Capture the cell that displays the provided text and extract its (X, Y) central coordinate. 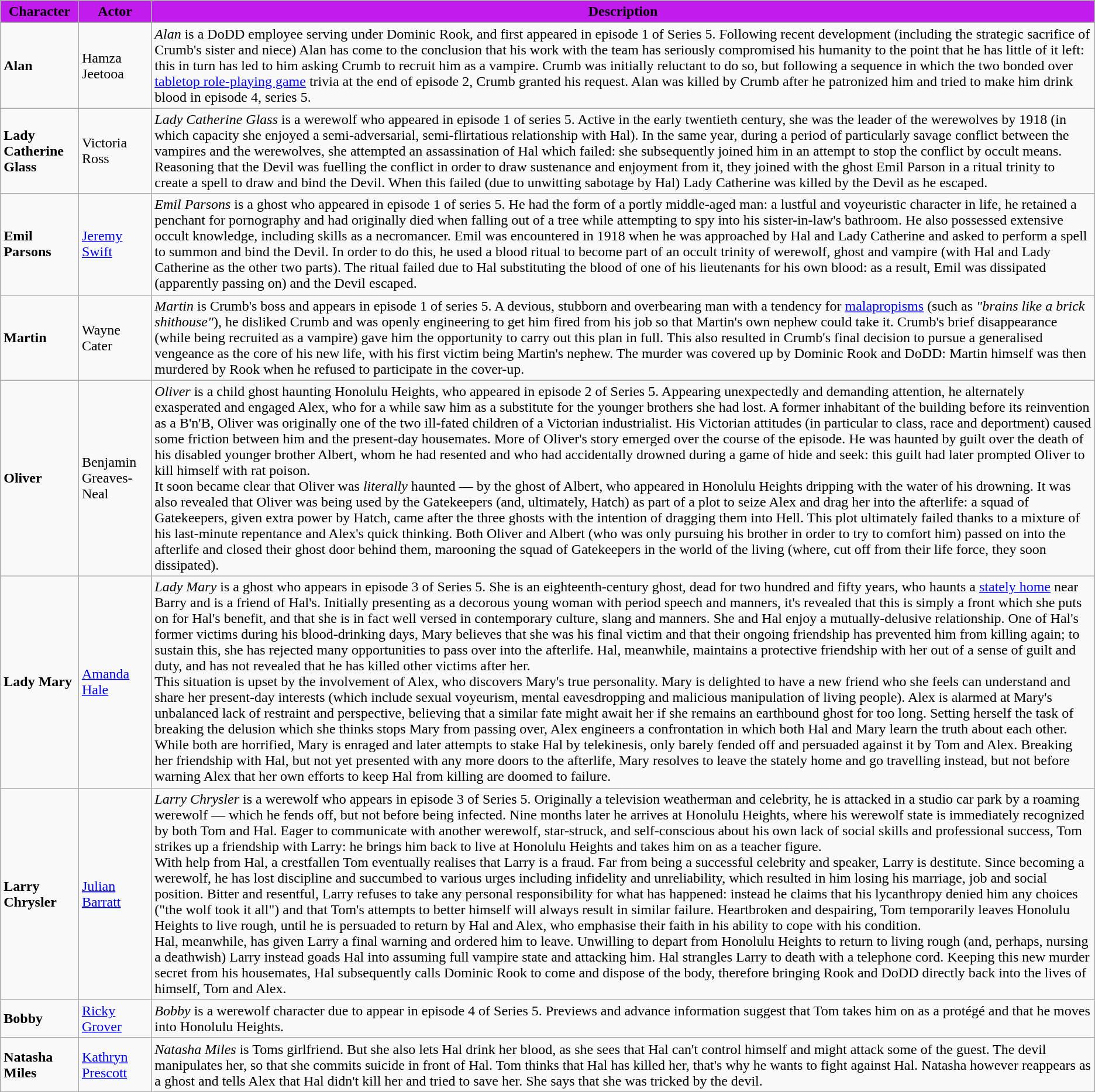
Natasha Miles (40, 1065)
Lady Mary (40, 682)
Bobby (40, 1019)
Character (40, 12)
Larry Chrysler (40, 894)
Description (623, 12)
Ricky Grover (115, 1019)
Lady Catherine Glass (40, 151)
Oliver (40, 478)
Benjamin Greaves-Neal (115, 478)
Kathryn Prescott (115, 1065)
Emil Parsons (40, 244)
Hamza Jeetooa (115, 66)
Jeremy Swift (115, 244)
Alan (40, 66)
Actor (115, 12)
Victoria Ross (115, 151)
Wayne Cater (115, 337)
Martin (40, 337)
Amanda Hale (115, 682)
Julian Barratt (115, 894)
